Scan for the cell matching the given text and deliver its (x, y) coordinate at center. 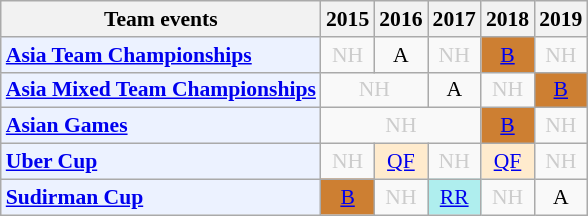
RR (454, 197)
Asian Games (161, 126)
Asia Mixed Team Championships (161, 90)
Sudirman Cup (161, 197)
Team events (161, 19)
2017 (454, 19)
2019 (560, 19)
Asia Team Championships (161, 55)
2015 (348, 19)
2018 (508, 19)
2016 (400, 19)
Uber Cup (161, 162)
